Extract the [x, y] coordinate from the center of the cell holding the provided text.  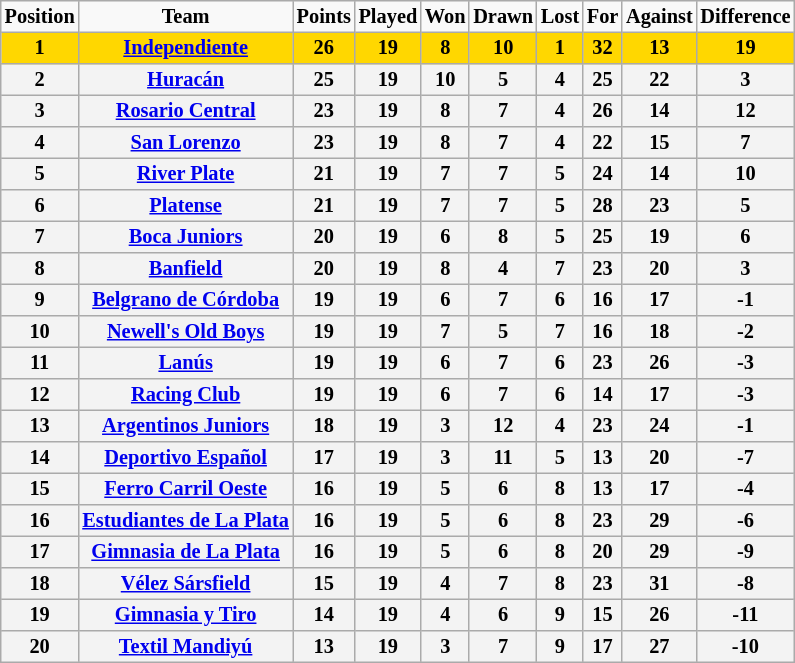
Boca Juniors [185, 237]
Rosario Central [185, 111]
2 [40, 80]
-6 [746, 521]
28 [602, 206]
Huracán [185, 80]
Banfield [185, 269]
-10 [746, 647]
-2 [746, 332]
Lost [560, 17]
-9 [746, 552]
Drawn [503, 17]
-11 [746, 615]
Belgrano de Córdoba [185, 300]
Played [388, 17]
-4 [746, 489]
Ferro Carril Oeste [185, 489]
River Plate [185, 174]
Newell's Old Boys [185, 332]
-8 [746, 584]
Textil Mandiyú [185, 647]
Team [185, 17]
Argentinos Juniors [185, 426]
Won [445, 17]
Gimnasia de La Plata [185, 552]
Difference [746, 17]
Racing Club [185, 395]
Lanús [185, 363]
32 [602, 48]
Points [324, 17]
Position [40, 17]
Against [659, 17]
Gimnasia y Tiro [185, 615]
27 [659, 647]
Deportivo Español [185, 458]
For [602, 17]
-7 [746, 458]
San Lorenzo [185, 143]
Vélez Sársfield [185, 584]
Platense [185, 206]
31 [659, 584]
Independiente [185, 48]
Estudiantes de La Plata [185, 521]
